Detect which cell encompasses the target text, then output its [x, y] center coordinate. 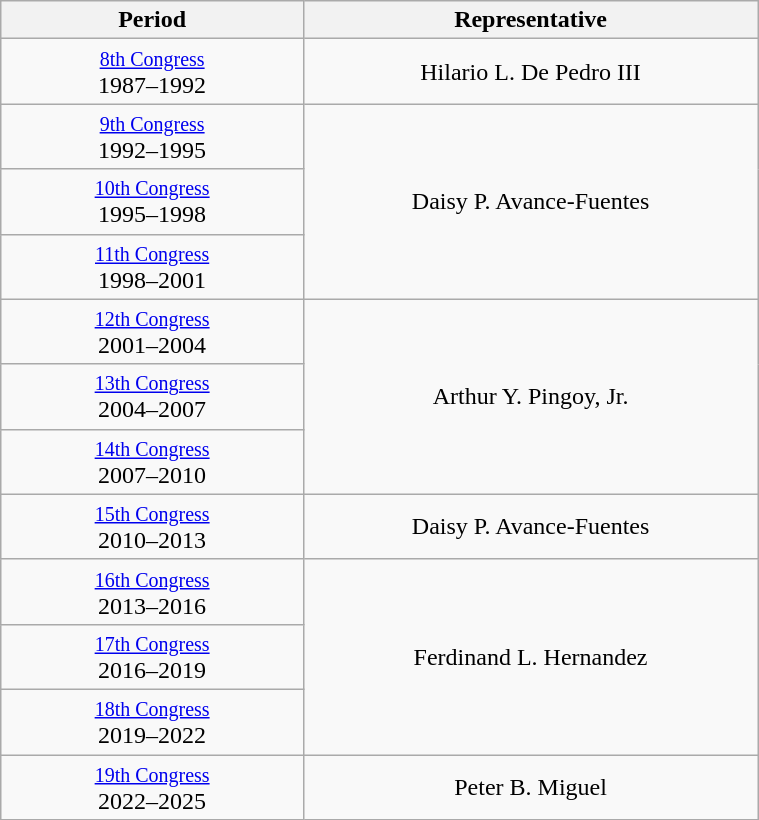
11th Congress1998–2001 [152, 266]
Arthur Y. Pingoy, Jr. [530, 396]
Ferdinand L. Hernandez [530, 656]
19th Congress2022–2025 [152, 786]
Hilario L. De Pedro III [530, 72]
14th Congress2007–2010 [152, 462]
10th Congress1995–1998 [152, 202]
Representative [530, 20]
18th Congress2019–2022 [152, 722]
13th Congress2004–2007 [152, 396]
9th Congress1992–1995 [152, 136]
Peter B. Miguel [530, 786]
12th Congress2001–2004 [152, 332]
15th Congress2010–2013 [152, 526]
Period [152, 20]
17th Congress2016–2019 [152, 656]
8th Congress1987–1992 [152, 72]
16th Congress2013–2016 [152, 592]
